Find where the given text appears and provide that cell's center as [X, Y] coordinate. 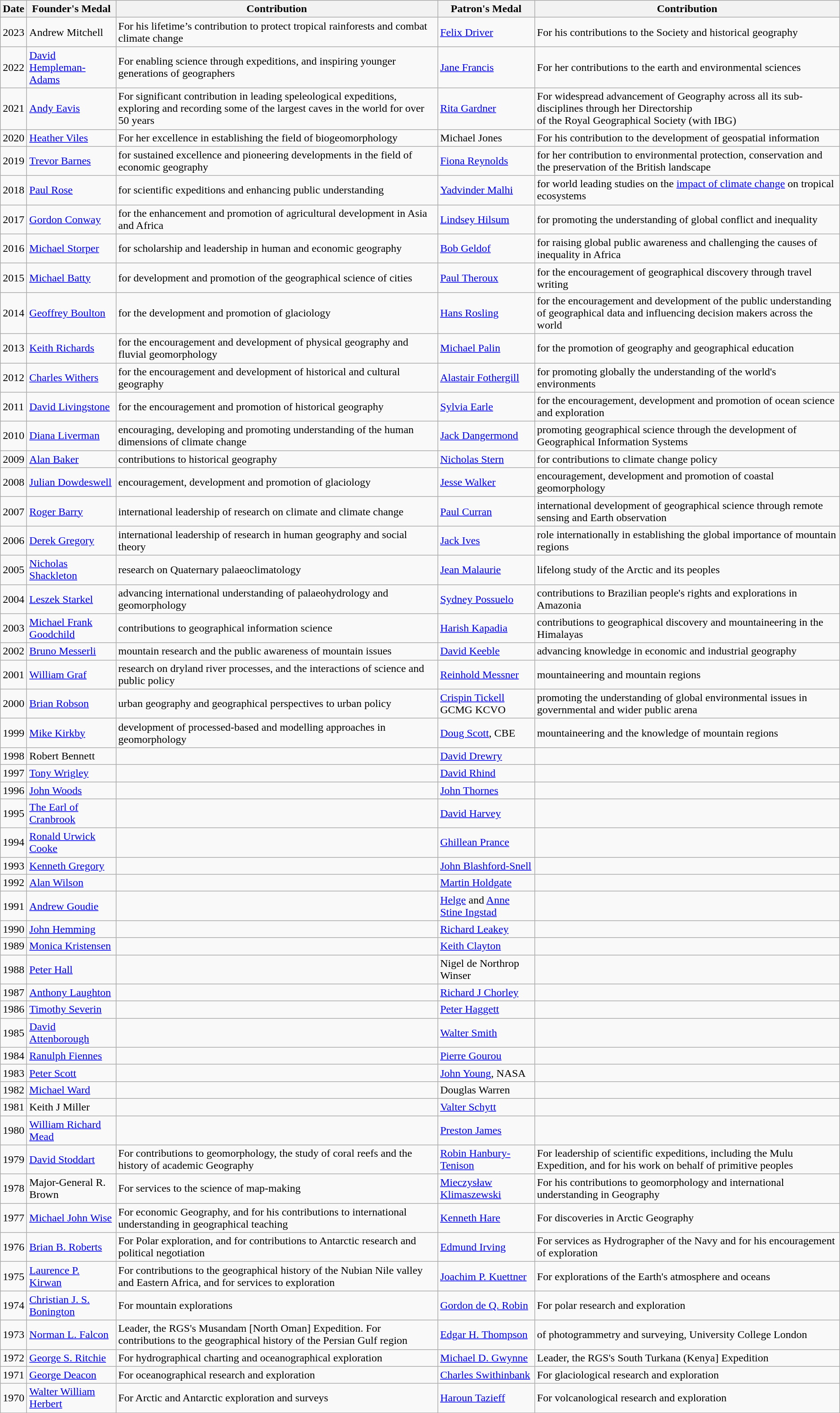
1995 [13, 813]
1978 [13, 1189]
mountaineering and the knowledge of mountain regions [687, 733]
2018 [13, 190]
George Deacon [71, 1375]
for scholarship and leadership in human and economic geography [276, 249]
Anthony Laughton [71, 992]
Paul Rose [71, 190]
Keith J Miller [71, 1107]
Jack Dangermond [486, 436]
for the encouragement and development of physical geography and fluvial geomorphology [276, 348]
encouraging, developing and promoting understanding of the human dimensions of climate change [276, 436]
For services to the science of map-making [276, 1189]
1998 [13, 756]
Hans Rosling [486, 313]
Walter Smith [486, 1032]
Douglas Warren [486, 1090]
For economic Geography, and for his contributions to international understanding in geographical teaching [276, 1218]
Reinhold Messner [486, 674]
Christian J. S. Bonington [71, 1305]
for promoting globally the understanding of the world's environments [687, 377]
Valter Schytt [486, 1107]
Richard J Chorley [486, 992]
for the encouragement and development of the public understanding of geographical data and influencing decision makers across the world [687, 313]
Tony Wrigley [71, 773]
promoting geographical science through the development of Geographical Information Systems [687, 436]
1982 [13, 1090]
Sylvia Earle [486, 407]
2003 [13, 628]
Nicholas Shackleton [71, 570]
2007 [13, 512]
research on dryland river processes, and the interactions of science and public policy [276, 674]
Bob Geldof [486, 249]
for her contribution to environmental protection, conservation and the preservation of the British landscape [687, 161]
Charles Withers [71, 377]
1992 [13, 883]
Michael Jones [486, 138]
Keith Richards [71, 348]
For polar research and exploration [687, 1305]
For significant contribution in leading speleological expeditions, exploring and recording some of the largest caves in the world for over 50 years [276, 109]
Joachim P. Kuettner [486, 1277]
1988 [13, 970]
For glaciological research and exploration [687, 1375]
For explorations of the Earth's atmosphere and oceans [687, 1277]
Michael John Wise [71, 1218]
mountaineering and mountain regions [687, 674]
development of processed-based and modelling approaches in geomorphology [276, 733]
Felix Driver [486, 32]
1993 [13, 866]
For his contribution to the development of geospatial information [687, 138]
1987 [13, 992]
for development and promotion of the geographical science of cities [276, 277]
Heather Viles [71, 138]
Alastair Fothergill [486, 377]
Richard Leakey [486, 929]
Rita Gardner [486, 109]
Haroun Tazieff [486, 1398]
Peter Haggett [486, 1009]
Jack Ives [486, 540]
2021 [13, 109]
mountain research and the public awareness of mountain issues [276, 651]
2012 [13, 377]
for the promotion of geography and geographical education [687, 348]
David Drewry [486, 756]
2020 [13, 138]
Laurence P. Kirwan [71, 1277]
George S. Ritchie [71, 1358]
William Richard Mead [71, 1130]
international leadership of research on climate and climate change [276, 512]
For leadership of scientific expeditions, including the Mulu Expedition, and for his work on behalf of primitive peoples [687, 1160]
1971 [13, 1375]
Harish Kapadia [486, 628]
advancing knowledge in economic and industrial geography [687, 651]
for the encouragement of geographical discovery through travel writing [687, 277]
for the encouragement and development of historical and cultural geography [276, 377]
For contributions to the geographical history of the Nubian Nile valley and Eastern Africa, and for services to exploration [276, 1277]
Fiona Reynolds [486, 161]
Leader, the RGS's Musandam [North Oman] Expedition. For contributions to the geographical history of the Persian Gulf region [276, 1335]
Robin Hanbury-Tenison [486, 1160]
For her excellence in establishing the field of biogeomorphology [276, 138]
for the development and promotion of glaciology [276, 313]
Mike Kirkby [71, 733]
Bruno Messerli [71, 651]
2015 [13, 277]
international development of geographical science through remote sensing and Earth observation [687, 512]
2000 [13, 704]
role internationally in establishing the global importance of mountain regions [687, 540]
For mountain explorations [276, 1305]
For his contributions to the Society and historical geography [687, 32]
David Rhind [486, 773]
contributions to historical geography [276, 459]
Trevor Barnes [71, 161]
Gordon Conway [71, 219]
contributions to Brazilian people's rights and explorations in Amazonia [687, 599]
Andrew Mitchell [71, 32]
For her contributions to the earth and environmental sciences [687, 67]
Jesse Walker [486, 482]
Doug Scott, CBE [486, 733]
Michael Batty [71, 277]
Michael Storper [71, 249]
2019 [13, 161]
urban geography and geographical perspectives to urban policy [276, 704]
Edmund Irving [486, 1247]
1997 [13, 773]
David Livingstone [71, 407]
For Arctic and Antarctic exploration and surveys [276, 1398]
for contributions to climate change policy [687, 459]
For discoveries in Arctic Geography [687, 1218]
For hydrographical charting and oceanographical exploration [276, 1358]
1972 [13, 1358]
1996 [13, 790]
Mieczysław Klimaszewski [486, 1189]
Leszek Starkel [71, 599]
Walter William Herbert [71, 1398]
For enabling science through expeditions, and inspiring younger generations of geographers [276, 67]
for the encouragement and promotion of historical geography [276, 407]
For his lifetime’s contribution to protect tropical rainforests and combat climate change [276, 32]
David Stoddart [71, 1160]
Patron's Medal [486, 9]
for scientific expeditions and enhancing public understanding [276, 190]
Michael Palin [486, 348]
John Hemming [71, 929]
contributions to geographical information science [276, 628]
1991 [13, 906]
2009 [13, 459]
1977 [13, 1218]
Kenneth Gregory [71, 866]
advancing international understanding of palaeohydrology and geomorphology [276, 599]
Sydney Possuelo [486, 599]
1983 [13, 1073]
Peter Scott [71, 1073]
Ghillean Prance [486, 843]
contributions to geographical discovery and mountaineering in the Himalayas [687, 628]
Charles Swithinbank [486, 1375]
2022 [13, 67]
1974 [13, 1305]
for world leading studies on the impact of climate change on tropical ecosystems [687, 190]
John Young, NASA [486, 1073]
Martin Holdgate [486, 883]
Ronald Urwick Cooke [71, 843]
Derek Gregory [71, 540]
1980 [13, 1130]
Alan Baker [71, 459]
Edgar H. Thompson [486, 1335]
1981 [13, 1107]
David Attenborough [71, 1032]
Nicholas Stern [486, 459]
1999 [13, 733]
Norman L. Falcon [71, 1335]
Nigel de Northrop Winser [486, 970]
Gordon de Q. Robin [486, 1305]
Jean Malaurie [486, 570]
Leader, the RGS's South Turkana (Kenya] Expedition [687, 1358]
Kenneth Hare [486, 1218]
For contributions to geomorphology, the study of coral reefs and the history of academic Geography [276, 1160]
2001 [13, 674]
Brian Robson [71, 704]
Helge and Anne Stine Ingstad [486, 906]
David Keeble [486, 651]
2006 [13, 540]
1973 [13, 1335]
John Blashford-Snell [486, 866]
Monica Kristensen [71, 946]
encouragement, development and promotion of glaciology [276, 482]
Founder's Medal [71, 9]
2005 [13, 570]
2002 [13, 651]
2010 [13, 436]
1984 [13, 1056]
Ranulph Fiennes [71, 1056]
David Harvey [486, 813]
Julian Dowdeswell [71, 482]
2017 [13, 219]
for the encouragement, development and promotion of ocean science and exploration [687, 407]
For his contributions to geomorphology and international understanding in Geography [687, 1189]
Alan Wilson [71, 883]
Paul Curran [486, 512]
Crispin Tickell GCMG KCVO [486, 704]
Keith Clayton [486, 946]
Jane Francis [486, 67]
2016 [13, 249]
2008 [13, 482]
1994 [13, 843]
John Woods [71, 790]
Peter Hall [71, 970]
1985 [13, 1032]
encouragement, development and promotion of coastal geomorphology [687, 482]
Paul Theroux [486, 277]
Michael Frank Goodchild [71, 628]
1986 [13, 1009]
1970 [13, 1398]
2014 [13, 313]
for sustained excellence and pioneering developments in the field of economic geography [276, 161]
Major-General R. Brown [71, 1189]
1979 [13, 1160]
2013 [13, 348]
Date [13, 9]
2011 [13, 407]
The Earl of Cranbrook [71, 813]
2004 [13, 599]
Timothy Severin [71, 1009]
for raising global public awareness and challenging the causes of inequality in Africa [687, 249]
2023 [13, 32]
international leadership of research in human geography and social theory [276, 540]
1975 [13, 1277]
Andy Eavis [71, 109]
Preston James [486, 1130]
1990 [13, 929]
David Hempleman-Adams [71, 67]
1989 [13, 946]
John Thornes [486, 790]
of photogrammetry and surveying, University College London [687, 1335]
Lindsey Hilsum [486, 219]
Roger Barry [71, 512]
Michael D. Gwynne [486, 1358]
1976 [13, 1247]
For Polar exploration, and for contributions to Antarctic research and political negotiation [276, 1247]
Andrew Goudie [71, 906]
For widespread advancement of Geography across all its sub-disciplines through her Directorshipof the Royal Geographical Society (with IBG) [687, 109]
William Graf [71, 674]
Diana Liverman [71, 436]
promoting the understanding of global environmental issues in governmental and wider public arena [687, 704]
for the enhancement and promotion of agricultural development in Asia and Africa [276, 219]
for promoting the understanding of global conflict and inequality [687, 219]
For oceanographical research and exploration [276, 1375]
Yadvinder Malhi [486, 190]
Pierre Gourou [486, 1056]
Michael Ward [71, 1090]
research on Quaternary palaeoclimatology [276, 570]
Brian B. Roberts [71, 1247]
Robert Bennett [71, 756]
For volcanological research and exploration [687, 1398]
lifelong study of the Arctic and its peoples [687, 570]
Geoffrey Boulton [71, 313]
For services as Hydrographer of the Navy and for his encouragement of exploration [687, 1247]
